Return (x, y) of the center of cell containing provided text 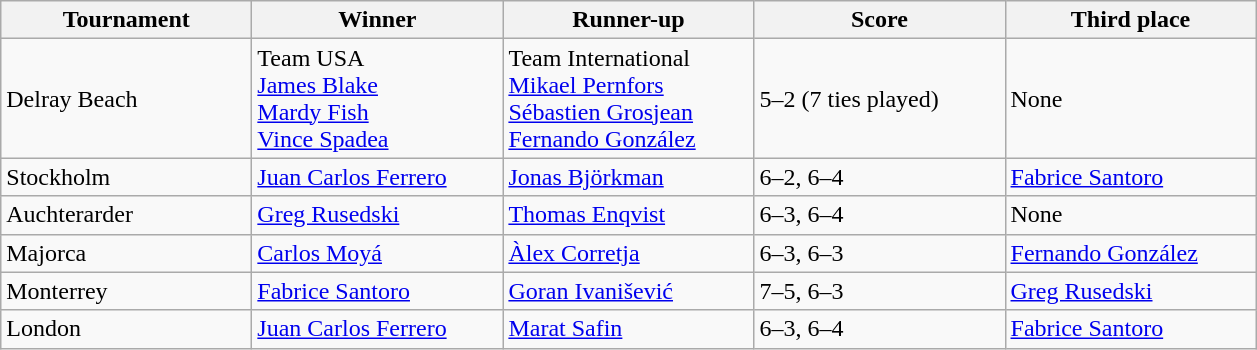
Winner (378, 20)
Delray Beach (126, 98)
London (126, 329)
Auchterarder (126, 215)
Fernando González (1130, 253)
7–5, 6–3 (880, 291)
Majorca (126, 253)
Stockholm (126, 177)
6–2, 6–4 (880, 177)
Goran Ivanišević (628, 291)
5–2 (7 ties played) (880, 98)
Marat Safin (628, 329)
Carlos Moyá (378, 253)
Team International Mikael Pernfors Sébastien Grosjean Fernando González (628, 98)
Team USA James Blake Mardy Fish Vince Spadea (378, 98)
Tournament (126, 20)
Jonas Björkman (628, 177)
Score (880, 20)
6–3, 6–3 (880, 253)
Àlex Corretja (628, 253)
Runner-up (628, 20)
Third place (1130, 20)
Monterrey (126, 291)
Thomas Enqvist (628, 215)
